For the text-containing cell, return its midpoint in (x, y) coordinate format. 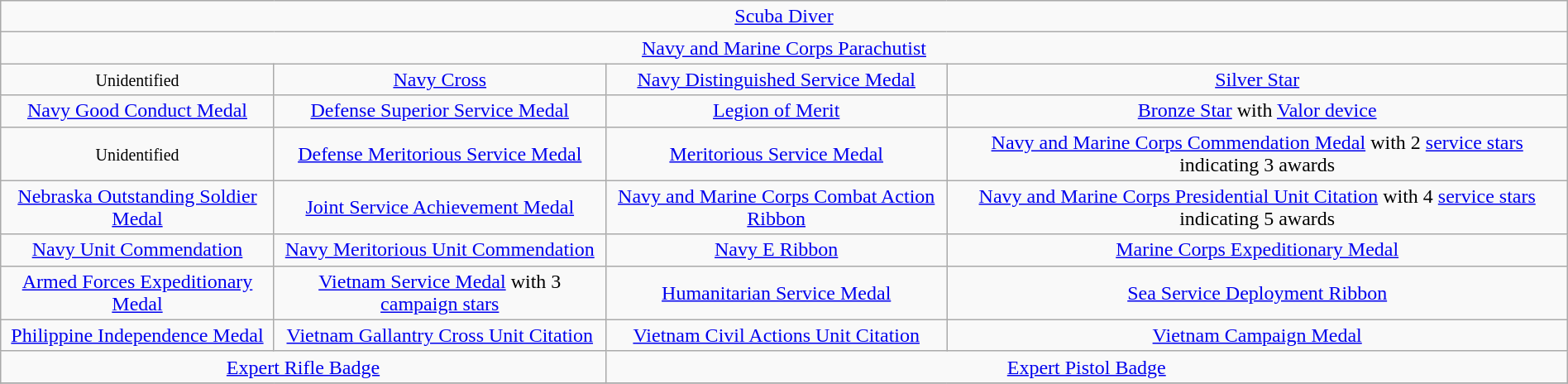
Defense Superior Service Medal (440, 111)
Nebraska Outstanding Soldier Medal (137, 207)
Scuba Diver (784, 17)
Navy E Ribbon (776, 250)
Bronze Star with Valor device (1257, 111)
Navy Unit Commendation (137, 250)
Meritorious Service Medal (776, 154)
Navy and Marine Corps Combat Action Ribbon (776, 207)
Marine Corps Expeditionary Medal (1257, 250)
Expert Pistol Badge (1087, 367)
Navy Cross (440, 79)
Navy and Marine Corps Presidential Unit Citation with 4 service stars indicating 5 awards (1257, 207)
Armed Forces Expeditionary Medal (137, 293)
Navy and Marine Corps Commendation Medal with 2 service stars indicating 3 awards (1257, 154)
Vietnam Civil Actions Unit Citation (776, 335)
Vietnam Campaign Medal (1257, 335)
Defense Meritorious Service Medal (440, 154)
Navy Meritorious Unit Commendation (440, 250)
Silver Star (1257, 79)
Humanitarian Service Medal (776, 293)
Vietnam Service Medal with 3 campaign stars (440, 293)
Philippine Independence Medal (137, 335)
Sea Service Deployment Ribbon (1257, 293)
Expert Rifle Badge (304, 367)
Joint Service Achievement Medal (440, 207)
Legion of Merit (776, 111)
Vietnam Gallantry Cross Unit Citation (440, 335)
Navy Good Conduct Medal (137, 111)
Navy and Marine Corps Parachutist (784, 48)
Navy Distinguished Service Medal (776, 79)
